Detect which cell encompasses the target text, then output its (x, y) center coordinate. 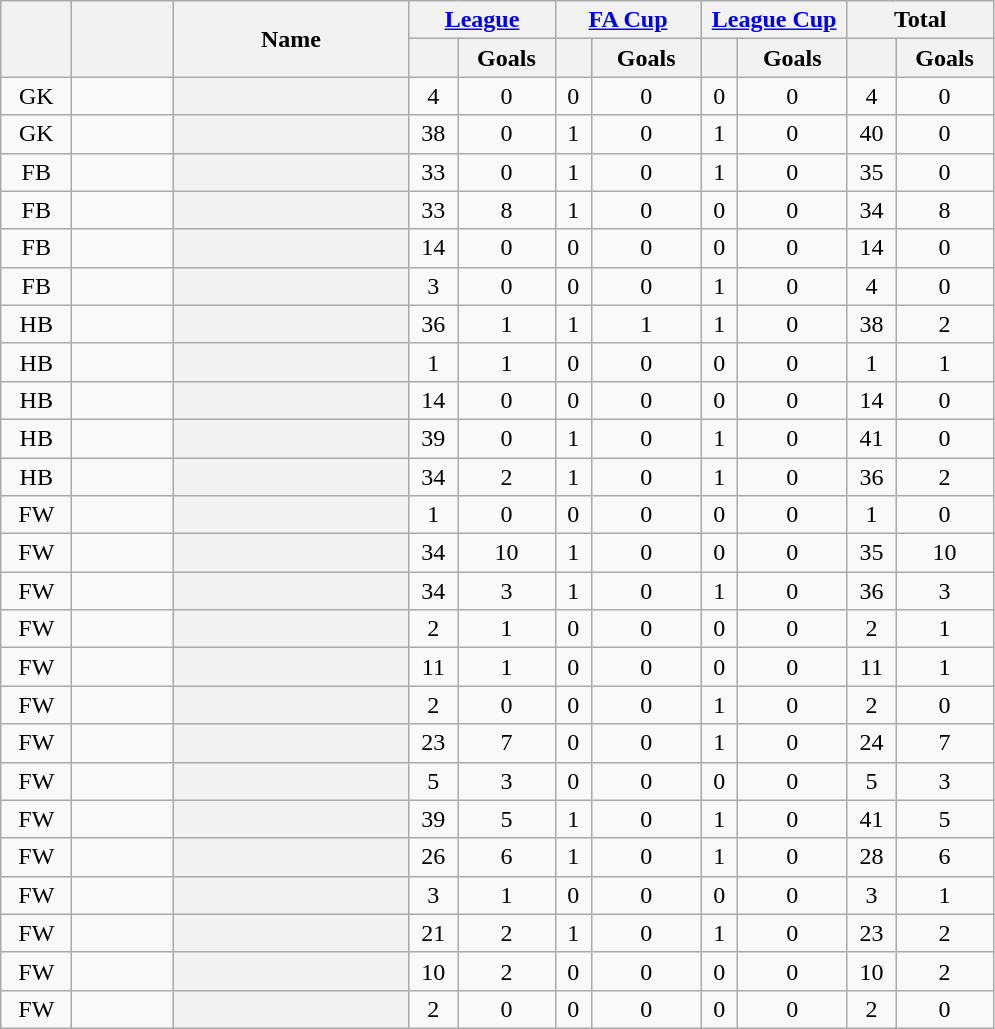
40 (872, 134)
League (482, 20)
28 (872, 857)
Total (920, 20)
21 (434, 933)
FA Cup (628, 20)
Name (291, 39)
26 (434, 857)
League Cup (774, 20)
24 (872, 743)
